Scan for the cell matching the given text and deliver its [X, Y] coordinate at center. 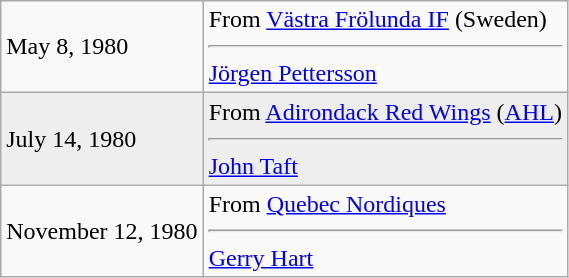
From Adirondack Red Wings (AHL)John Taft [385, 139]
November 12, 1980 [102, 231]
May 8, 1980 [102, 47]
From Quebec NordiquesGerry Hart [385, 231]
July 14, 1980 [102, 139]
From Västra Frölunda IF (Sweden)Jörgen Pettersson [385, 47]
